Capture the cell that displays the provided text and extract its (X, Y) central coordinate. 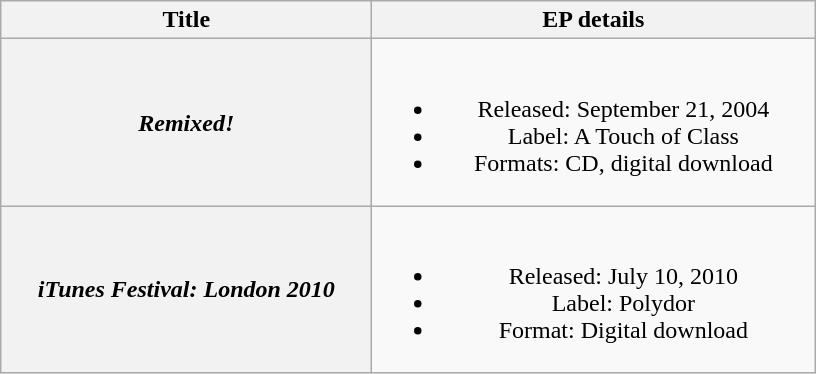
Released: September 21, 2004 Label: A Touch of ClassFormats: CD, digital download (594, 122)
EP details (594, 20)
Released: July 10, 2010 Label: PolydorFormat: Digital download (594, 290)
iTunes Festival: London 2010 (186, 290)
Title (186, 20)
Remixed! (186, 122)
